Return the [x, y] coordinate for the center point of the cell that contains the specified text.  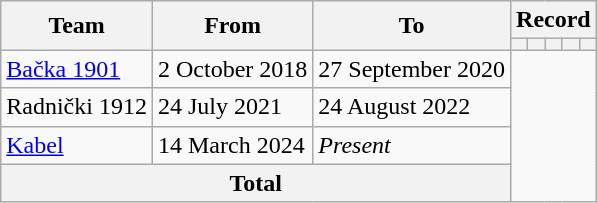
14 March 2024 [232, 145]
From [232, 26]
2 October 2018 [232, 69]
27 September 2020 [412, 69]
24 August 2022 [412, 107]
Total [256, 183]
To [412, 26]
Bačka 1901 [77, 69]
24 July 2021 [232, 107]
Kabel [77, 145]
Team [77, 26]
Present [412, 145]
Radnički 1912 [77, 107]
Record [554, 20]
